Capture the cell that displays the provided text and extract its (X, Y) central coordinate. 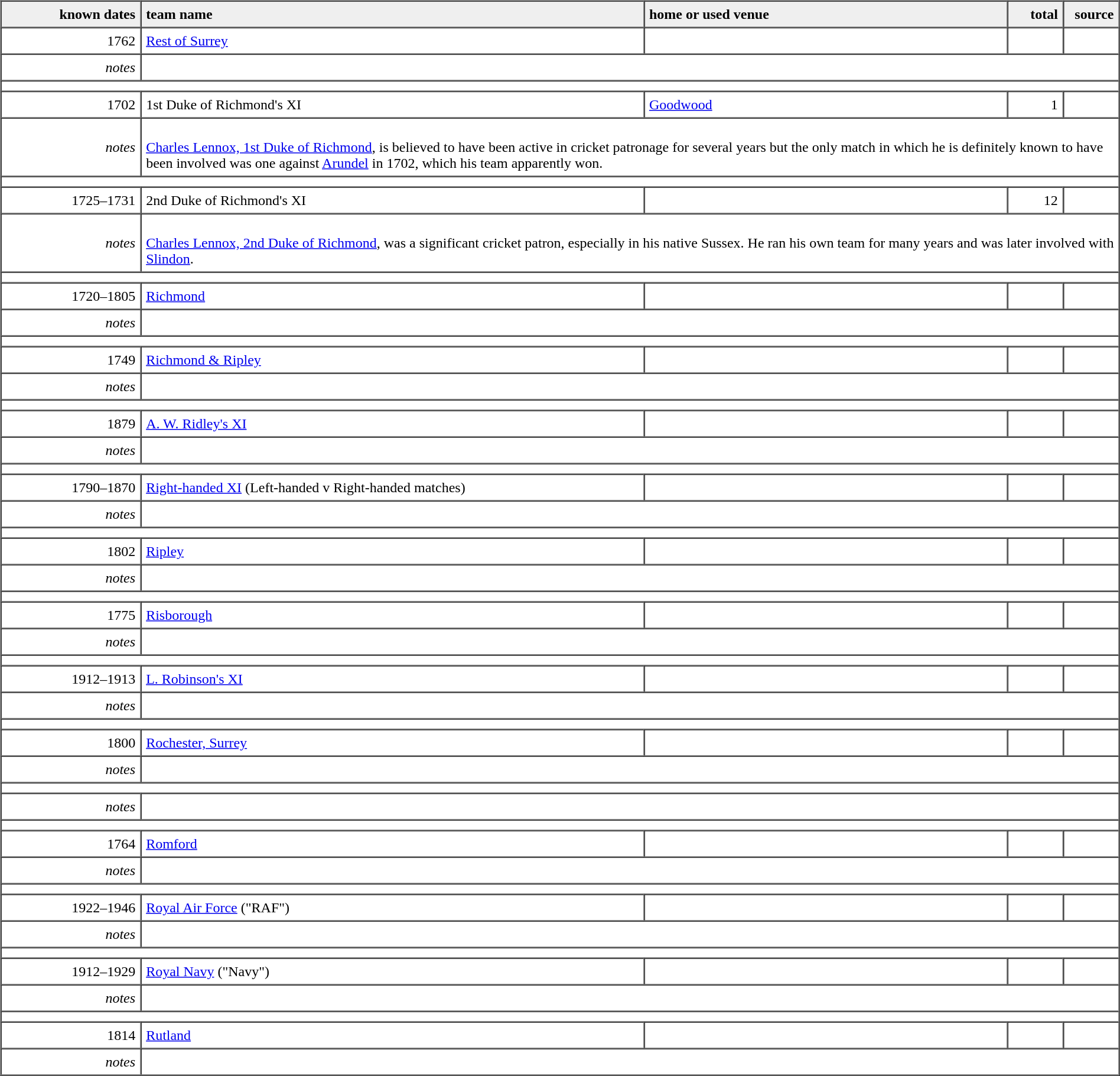
source (1092, 14)
1749 (71, 359)
1725–1731 (71, 200)
2nd Duke of Richmond's XI (392, 200)
1802 (71, 551)
Romford (392, 844)
1720–1805 (71, 295)
12 (1035, 200)
home or used venue (826, 14)
1790–1870 (71, 487)
1879 (71, 423)
Richmond (392, 295)
Rest of Surrey (392, 40)
1 (1035, 104)
1764 (71, 844)
Ripley (392, 551)
Right-handed XI (Left-handed v Right-handed matches) (392, 487)
1800 (71, 742)
Rutland (392, 1035)
1912–1913 (71, 678)
Goodwood (826, 104)
known dates (71, 14)
team name (392, 14)
A. W. Ridley's XI (392, 423)
1st Duke of Richmond's XI (392, 104)
1775 (71, 615)
1912–1929 (71, 971)
Risborough (392, 615)
L. Robinson's XI (392, 678)
1762 (71, 40)
Richmond & Ripley (392, 359)
Rochester, Surrey (392, 742)
1922–1946 (71, 908)
1702 (71, 104)
1814 (71, 1035)
Royal Navy ("Navy") (392, 971)
total (1035, 14)
Royal Air Force ("RAF") (392, 908)
